Output the [X, Y] coordinate of the center of the cell containing the given text.  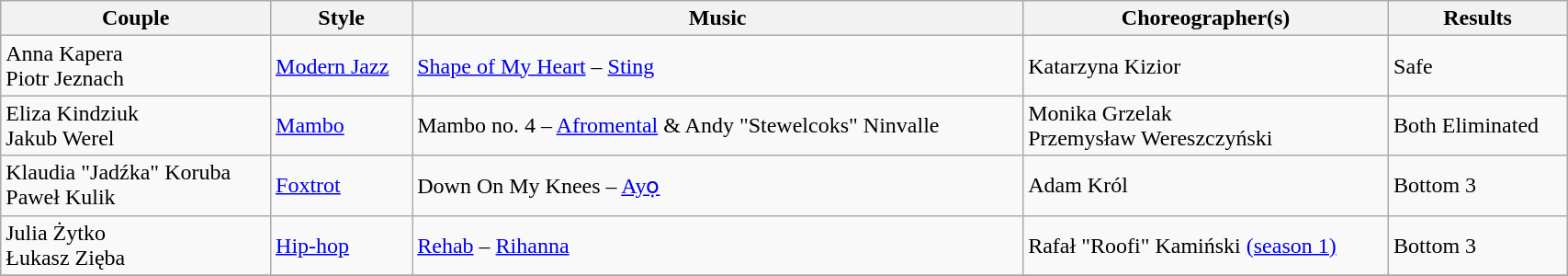
Eliza KindziukJakub Werel [136, 125]
Modern Jazz [342, 66]
Both Eliminated [1478, 125]
Mambo [342, 125]
Rafał "Roofi" Kamiński (season 1) [1206, 245]
Couple [136, 18]
Rehab – Rihanna [718, 245]
Adam Król [1206, 186]
Hip-hop [342, 245]
Choreographer(s) [1206, 18]
Safe [1478, 66]
Julia ŻytkoŁukasz Zięba [136, 245]
Style [342, 18]
Katarzyna Kizior [1206, 66]
Down On My Knees – Ayọ [718, 186]
Results [1478, 18]
Monika GrzelakPrzemysław Wereszczyński [1206, 125]
Klaudia "Jadźka" KorubaPaweł Kulik [136, 186]
Shape of My Heart – Sting [718, 66]
Mambo no. 4 – Afromental & Andy "Stewelcoks" Ninvalle [718, 125]
Foxtrot [342, 186]
Anna KaperaPiotr Jeznach [136, 66]
Music [718, 18]
